From the cell containing the given text, extract its center point as [x, y] coordinate. 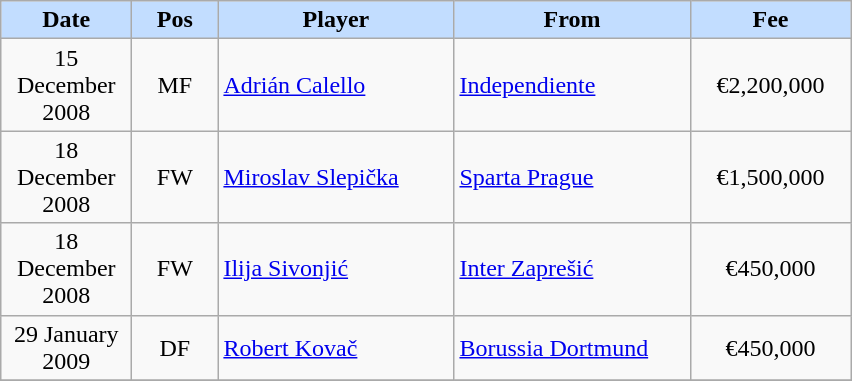
Robert Kovač [336, 348]
€2,200,000 [770, 85]
€1,500,000 [770, 177]
29 January 2009 [66, 348]
MF [175, 85]
Fee [770, 20]
DF [175, 348]
15 December 2008 [66, 85]
Inter Zaprešić [572, 269]
Pos [175, 20]
Independiente [572, 85]
Adrián Calello [336, 85]
Player [336, 20]
Sparta Prague [572, 177]
Borussia Dortmund [572, 348]
Ilija Sivonjić [336, 269]
From [572, 20]
Date [66, 20]
Miroslav Slepička [336, 177]
